Output the (X, Y) coordinate of the center of the cell containing the given text.  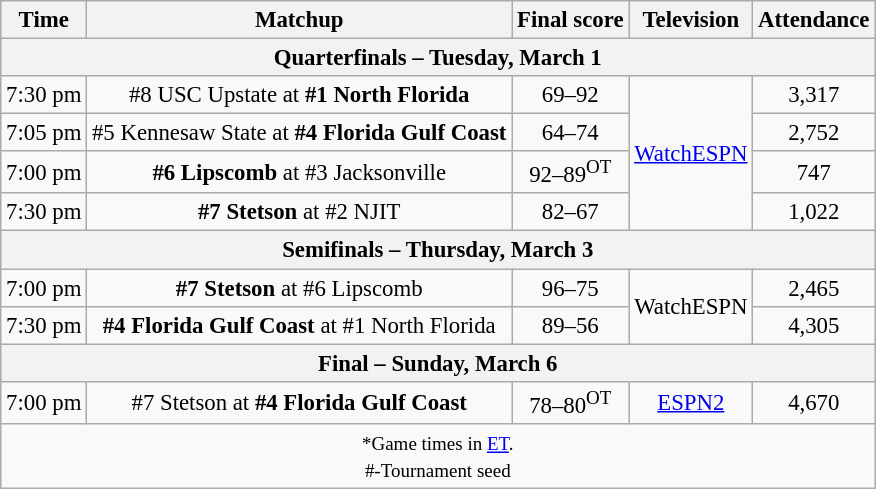
Time (44, 20)
#4 Florida Gulf Coast at #1 North Florida (300, 325)
#7 Stetson at #2 NJIT (300, 213)
Matchup (300, 20)
ESPN2 (691, 402)
96–75 (570, 288)
Final score (570, 20)
#6 Lipscomb at #3 Jacksonville (300, 172)
#7 Stetson at #4 Florida Gulf Coast (300, 402)
Television (691, 20)
89–56 (570, 325)
Semifinals – Thursday, March 3 (438, 250)
4,305 (814, 325)
64–74 (570, 133)
2,752 (814, 133)
Final – Sunday, March 6 (438, 363)
747 (814, 172)
Attendance (814, 20)
*Game times in ET.#-Tournament seed (438, 456)
7:05 pm (44, 133)
3,317 (814, 95)
2,465 (814, 288)
#5 Kennesaw State at #4 Florida Gulf Coast (300, 133)
82–67 (570, 213)
4,670 (814, 402)
Quarterfinals – Tuesday, March 1 (438, 58)
#7 Stetson at #6 Lipscomb (300, 288)
69–92 (570, 95)
78–80OT (570, 402)
#8 USC Upstate at #1 North Florida (300, 95)
92–89OT (570, 172)
1,022 (814, 213)
